Capture the cell that displays the provided text and extract its (X, Y) central coordinate. 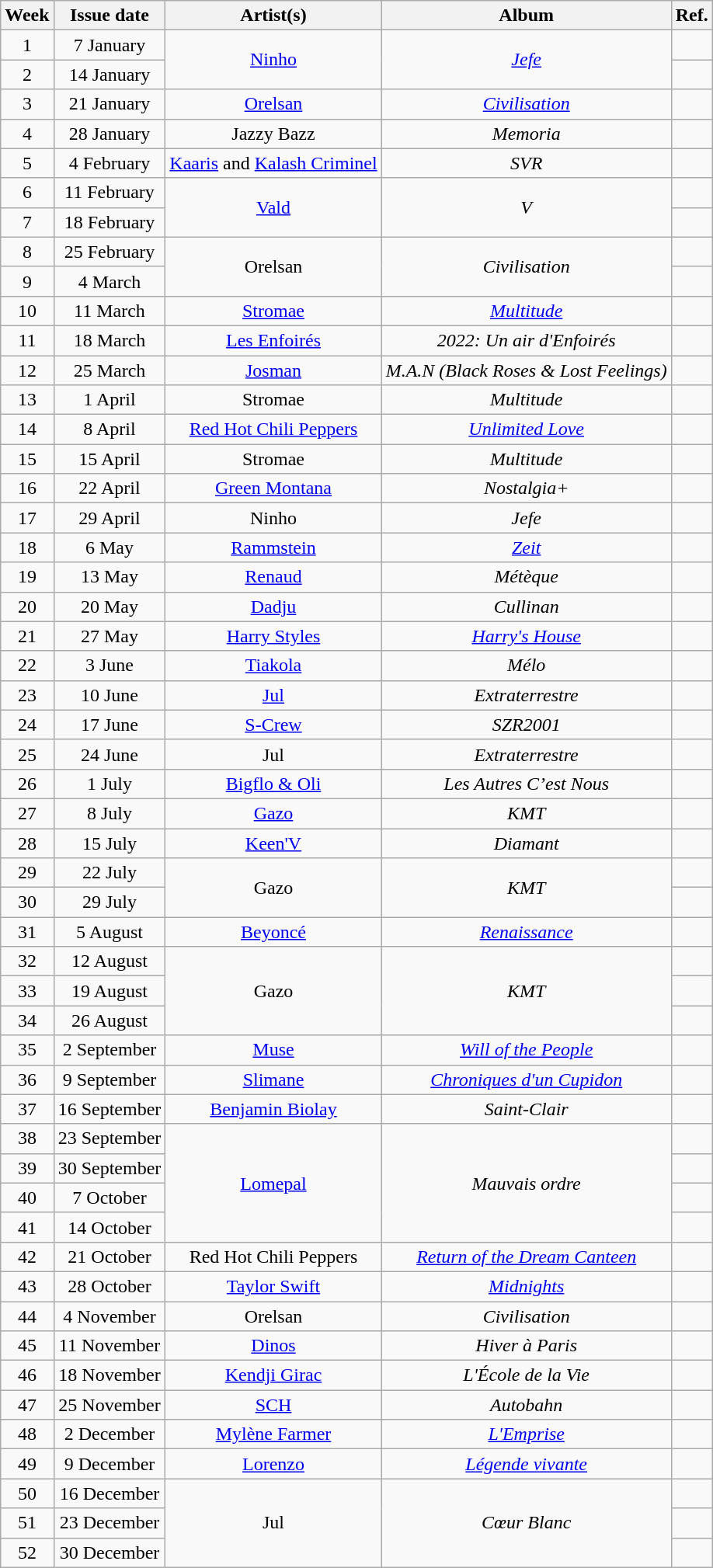
Les Enfoirés (273, 340)
34 (27, 1020)
Renaud (273, 577)
SZR2001 (527, 725)
40 (27, 1198)
44 (27, 1316)
12 August (110, 961)
50 (27, 1493)
9 December (110, 1464)
2 September (110, 1050)
46 (27, 1375)
24 (27, 725)
1 July (110, 784)
7 October (110, 1198)
Harry's House (527, 636)
Mélo (527, 666)
25 (27, 754)
Hiver à Paris (527, 1346)
Cullinan (527, 607)
Cœur Blanc (527, 1523)
Album (527, 16)
8 July (110, 813)
31 (27, 932)
14 January (110, 75)
Will of the People (527, 1050)
Autobahn (527, 1405)
1 (27, 45)
47 (27, 1405)
30 (27, 902)
Légende vivante (527, 1464)
49 (27, 1464)
2 December (110, 1434)
48 (27, 1434)
28 October (110, 1286)
9 September (110, 1080)
10 (27, 311)
Beyoncé (273, 932)
Muse (273, 1050)
24 June (110, 754)
18 February (110, 222)
27 May (110, 636)
Midnights (527, 1286)
Memoria (527, 134)
Harry Styles (273, 636)
M.A.N (Black Roses & Lost Feelings) (527, 370)
Return of the Dream Canteen (527, 1257)
6 May (110, 548)
Les Autres C’est Nous (527, 784)
22 April (110, 488)
Mylène Farmer (273, 1434)
18 March (110, 340)
11 November (110, 1346)
42 (27, 1257)
Renaissance (527, 932)
4 March (110, 281)
14 October (110, 1227)
1 April (110, 400)
Josman (273, 370)
36 (27, 1080)
14 (27, 429)
21 October (110, 1257)
Ref. (691, 16)
30 September (110, 1168)
Jazzy Bazz (273, 134)
29 (27, 873)
32 (27, 961)
18 (27, 548)
23 September (110, 1139)
19 August (110, 991)
25 November (110, 1405)
SVR (527, 163)
Diamant (527, 843)
Keen'V (273, 843)
16 (27, 488)
S-Crew (273, 725)
26 August (110, 1020)
8 April (110, 429)
10 June (110, 695)
Week (27, 16)
17 June (110, 725)
13 May (110, 577)
Mauvais ordre (527, 1183)
2022: Un air d'Enfoirés (527, 340)
39 (27, 1168)
4 November (110, 1316)
37 (27, 1109)
20 (27, 607)
22 (27, 666)
6 (27, 193)
Taylor Swift (273, 1286)
Nostalgia+ (527, 488)
8 (27, 252)
SCH (273, 1405)
52 (27, 1552)
Bigflo & Oli (273, 784)
Slimane (273, 1080)
25 March (110, 370)
51 (27, 1523)
Issue date (110, 16)
33 (27, 991)
28 (27, 843)
15 July (110, 843)
Lorenzo (273, 1464)
4 February (110, 163)
Vald (273, 207)
15 (27, 459)
21 January (110, 104)
Rammstein (273, 548)
30 December (110, 1552)
2 (27, 75)
15 April (110, 459)
16 September (110, 1109)
21 (27, 636)
3 June (110, 666)
45 (27, 1346)
4 (27, 134)
7 (27, 222)
Tiakola (273, 666)
Artist(s) (273, 16)
Chroniques d'un Cupidon (527, 1080)
29 July (110, 902)
Kendji Girac (273, 1375)
Kaaris and Kalash Criminel (273, 163)
11 March (110, 311)
Lomepal (273, 1183)
43 (27, 1286)
Unlimited Love (527, 429)
27 (27, 813)
11 February (110, 193)
Dinos (273, 1346)
Zeit (527, 548)
23 (27, 695)
19 (27, 577)
38 (27, 1139)
23 December (110, 1523)
41 (27, 1227)
Green Montana (273, 488)
11 (27, 340)
L'Emprise (527, 1434)
18 November (110, 1375)
16 December (110, 1493)
Dadju (273, 607)
5 (27, 163)
9 (27, 281)
12 (27, 370)
7 January (110, 45)
Métèque (527, 577)
Saint-Clair (527, 1109)
20 May (110, 607)
17 (27, 518)
5 August (110, 932)
29 April (110, 518)
26 (27, 784)
Benjamin Biolay (273, 1109)
3 (27, 104)
13 (27, 400)
V (527, 207)
28 January (110, 134)
L'École de la Vie (527, 1375)
22 July (110, 873)
35 (27, 1050)
25 February (110, 252)
